Determine the [x, y] coordinate at the center of the cell enclosing the given text.  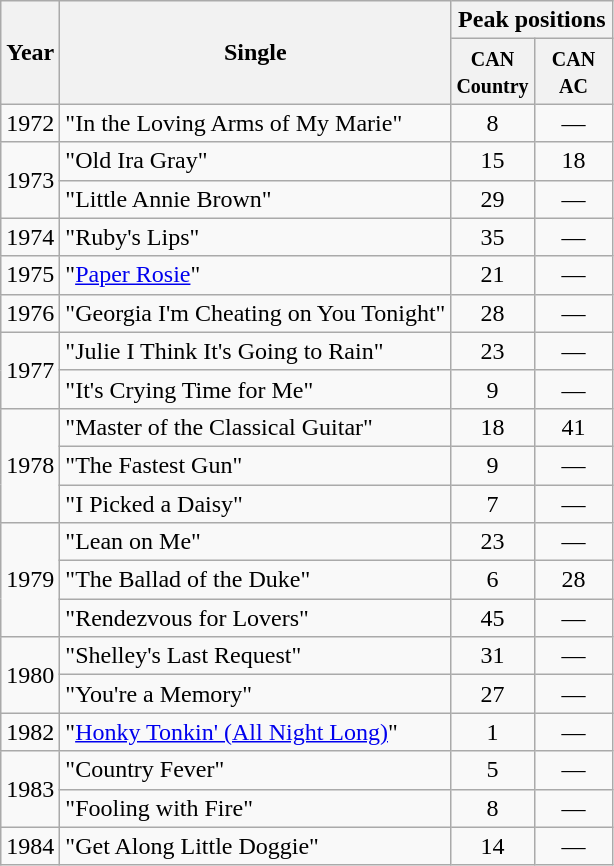
"Master of the Classical Guitar" [256, 427]
1982 [30, 732]
1976 [30, 313]
Year [30, 52]
7 [492, 503]
1983 [30, 789]
"Paper Rosie" [256, 275]
"You're a Memory" [256, 694]
CAN Country [492, 72]
29 [492, 199]
"Julie I Think It's Going to Rain" [256, 351]
41 [574, 427]
"Honky Tonkin' (All Night Long)" [256, 732]
15 [492, 161]
"It's Crying Time for Me" [256, 389]
1980 [30, 675]
"Little Annie Brown" [256, 199]
1975 [30, 275]
"The Fastest Gun" [256, 465]
1972 [30, 123]
1973 [30, 180]
"Fooling with Fire" [256, 808]
"Lean on Me" [256, 542]
"Ruby's Lips" [256, 237]
"The Ballad of the Duke" [256, 580]
1978 [30, 465]
"I Picked a Daisy" [256, 503]
"Rendezvous for Lovers" [256, 618]
"Georgia I'm Cheating on You Tonight" [256, 313]
21 [492, 275]
"Country Fever" [256, 770]
Single [256, 52]
"In the Loving Arms of My Marie" [256, 123]
5 [492, 770]
14 [492, 846]
1984 [30, 846]
45 [492, 618]
6 [492, 580]
"Shelley's Last Request" [256, 656]
"Old Ira Gray" [256, 161]
1 [492, 732]
27 [492, 694]
Peak positions [532, 20]
CAN AC [574, 72]
"Get Along Little Doggie" [256, 846]
1979 [30, 580]
35 [492, 237]
1977 [30, 370]
1974 [30, 237]
31 [492, 656]
